Output the (x, y) coordinate of the center of the cell containing the given text.  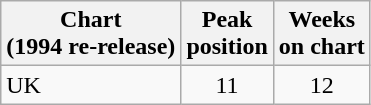
UK (91, 85)
11 (227, 85)
Chart (1994 re-release) (91, 34)
12 (322, 85)
Peakposition (227, 34)
Weekson chart (322, 34)
